Provide the (x, y) coordinate of the cell's center where the given text is located.  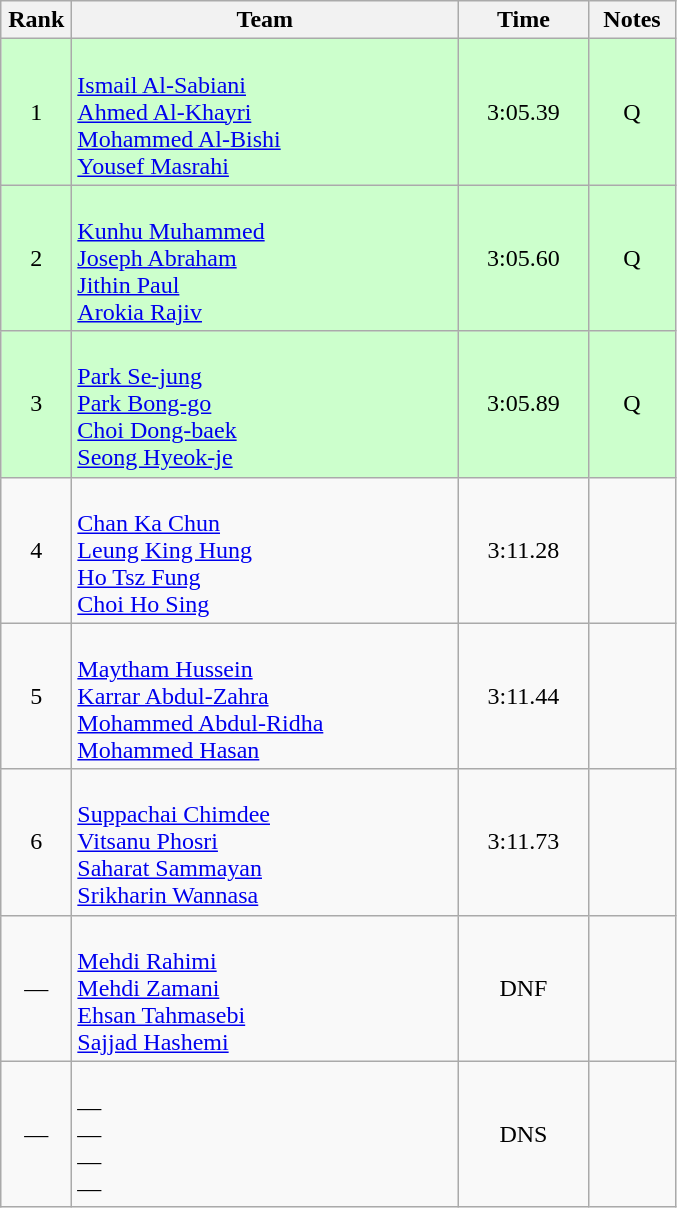
DNF (524, 988)
3:11.28 (524, 550)
Chan Ka ChunLeung King HungHo Tsz FungChoi Ho Sing (265, 550)
Suppachai ChimdeeVitsanu PhosriSaharat SammayanSrikharin Wannasa (265, 842)
1 (36, 112)
Ismail Al-SabianiAhmed Al-KhayriMohammed Al-BishiYousef Masrahi (265, 112)
———— (265, 1134)
Notes (632, 20)
3:05.39 (524, 112)
Mehdi RahimiMehdi ZamaniEhsan TahmasebiSajjad Hashemi (265, 988)
Park Se-jungPark Bong-goChoi Dong-baekSeong Hyeok-je (265, 404)
3:05.89 (524, 404)
3 (36, 404)
3:11.73 (524, 842)
DNS (524, 1134)
Rank (36, 20)
2 (36, 258)
3:11.44 (524, 696)
3:05.60 (524, 258)
Team (265, 20)
4 (36, 550)
Time (524, 20)
Maytham HusseinKarrar Abdul-ZahraMohammed Abdul-RidhaMohammed Hasan (265, 696)
5 (36, 696)
6 (36, 842)
Kunhu MuhammedJoseph AbrahamJithin PaulArokia Rajiv (265, 258)
